Pinpoint the cell where the given text exists, returning its [x, y] midpoint coordinate. 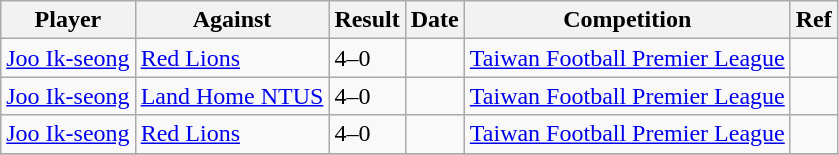
Against [232, 20]
Date [434, 20]
Land Home NTUS [232, 96]
Ref [814, 20]
Competition [627, 20]
Result [367, 20]
Player [68, 20]
